Extract the [x, y] coordinate from the center of the cell holding the provided text.  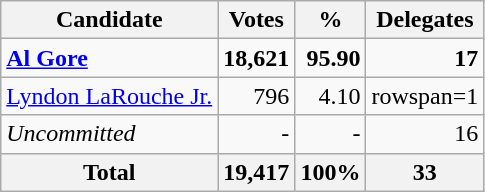
% [330, 20]
100% [330, 172]
Al Gore [110, 58]
Total [110, 172]
Candidate [110, 20]
95.90 [330, 58]
Lyndon LaRouche Jr. [110, 96]
796 [256, 96]
19,417 [256, 172]
18,621 [256, 58]
33 [425, 172]
Uncommitted [110, 134]
rowspan=1 [425, 96]
Delegates [425, 20]
4.10 [330, 96]
Votes [256, 20]
16 [425, 134]
17 [425, 58]
